Provide the (X, Y) coordinate of the cell's center where the given text is located.  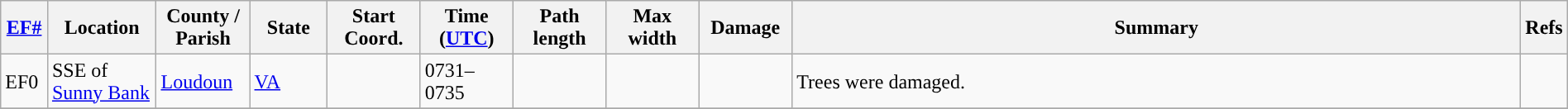
SSE of Sunny Bank (102, 81)
Time (UTC) (466, 28)
Refs (1545, 28)
Trees were damaged. (1156, 81)
EF0 (25, 81)
VA (289, 81)
Start Coord. (374, 28)
County / Parish (203, 28)
Max width (653, 28)
Loudoun (203, 81)
0731–0735 (466, 81)
State (289, 28)
Path length (559, 28)
Damage (746, 28)
EF# (25, 28)
Summary (1156, 28)
Location (102, 28)
